Identify which cell holds the provided text, then report its (x, y) central coordinate. 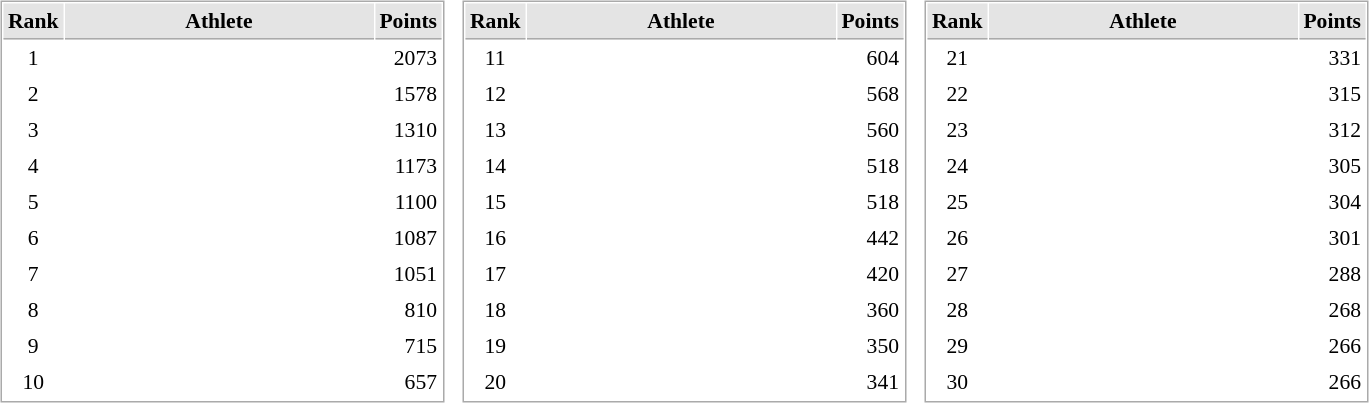
301 (1332, 238)
14 (496, 166)
604 (870, 58)
268 (1332, 310)
4 (34, 166)
1100 (408, 202)
30 (958, 382)
341 (870, 382)
1087 (408, 238)
27 (958, 274)
11 (496, 58)
1310 (408, 130)
1578 (408, 94)
10 (34, 382)
7 (34, 274)
8 (34, 310)
657 (408, 382)
19 (496, 346)
288 (1332, 274)
2073 (408, 58)
26 (958, 238)
304 (1332, 202)
360 (870, 310)
9 (34, 346)
1173 (408, 166)
29 (958, 346)
560 (870, 130)
21 (958, 58)
715 (408, 346)
28 (958, 310)
16 (496, 238)
420 (870, 274)
22 (958, 94)
568 (870, 94)
12 (496, 94)
6 (34, 238)
5 (34, 202)
3 (34, 130)
442 (870, 238)
305 (1332, 166)
20 (496, 382)
13 (496, 130)
18 (496, 310)
24 (958, 166)
350 (870, 346)
810 (408, 310)
1051 (408, 274)
2 (34, 94)
23 (958, 130)
315 (1332, 94)
25 (958, 202)
17 (496, 274)
331 (1332, 58)
312 (1332, 130)
1 (34, 58)
15 (496, 202)
